Extract the (X, Y) coordinate from the center of the cell holding the provided text.  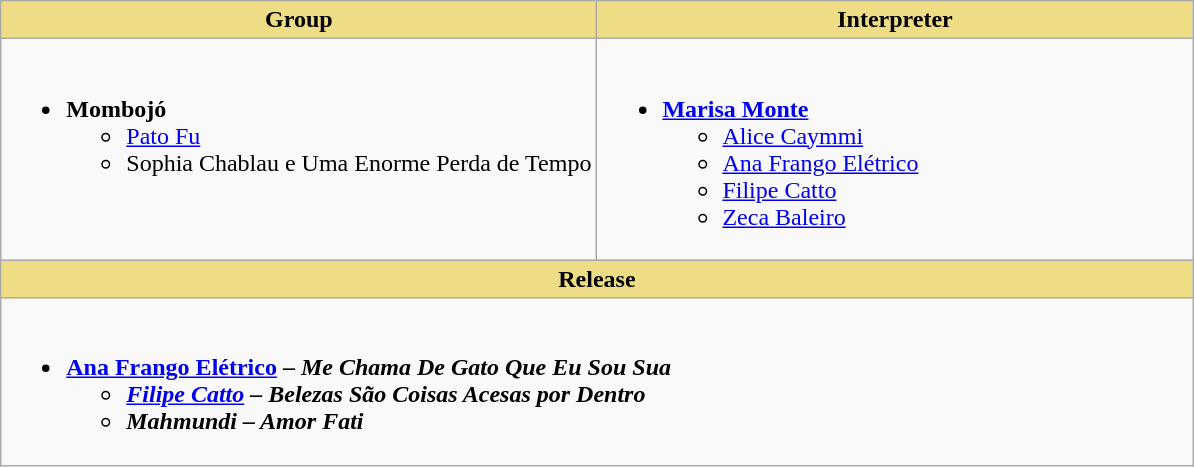
Release (597, 279)
Marisa MonteAlice CaymmiAna Frango ElétricoFilipe CattoZeca Baleiro (895, 150)
MombojóPato FuSophia Chablau e Uma Enorme Perda de Tempo (299, 150)
Ana Frango Elétrico – Me Chama De Gato Que Eu Sou SuaFilipe Catto – Belezas São Coisas Acesas por DentroMahmundi – Amor Fati (597, 382)
Interpreter (895, 20)
Group (299, 20)
